Search for the cell housing the specified text and yield its [X, Y] center coordinate. 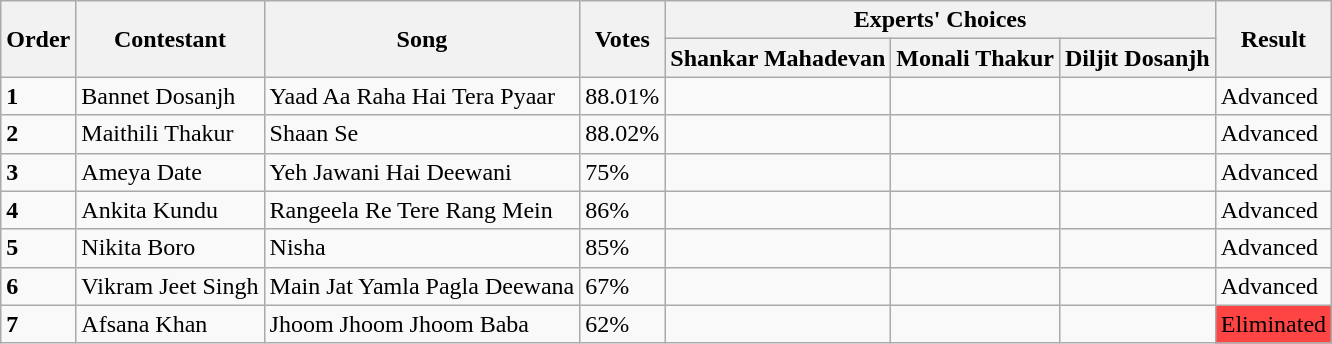
5 [38, 248]
Diljit Dosanjh [1137, 58]
Vikram Jeet Singh [170, 286]
Votes [622, 39]
Shaan Se [422, 134]
Yeh Jawani Hai Deewani [422, 172]
Monali Thakur [976, 58]
Result [1273, 39]
4 [38, 210]
86% [622, 210]
Nisha [422, 248]
75% [622, 172]
Main Jat Yamla Pagla Deewana [422, 286]
Ankita Kundu [170, 210]
Afsana Khan [170, 324]
1 [38, 96]
88.02% [622, 134]
Bannet Dosanjh [170, 96]
6 [38, 286]
Order [38, 39]
Maithili Thakur [170, 134]
88.01% [622, 96]
2 [38, 134]
Eliminated [1273, 324]
Experts' Choices [940, 20]
85% [622, 248]
Song [422, 39]
Rangeela Re Tere Rang Mein [422, 210]
Yaad Aa Raha Hai Tera Pyaar [422, 96]
62% [622, 324]
Nikita Boro [170, 248]
3 [38, 172]
Shankar Mahadevan [778, 58]
7 [38, 324]
Ameya Date [170, 172]
67% [622, 286]
Jhoom Jhoom Jhoom Baba [422, 324]
Contestant [170, 39]
